Search for the cell housing the specified text and yield its (x, y) center coordinate. 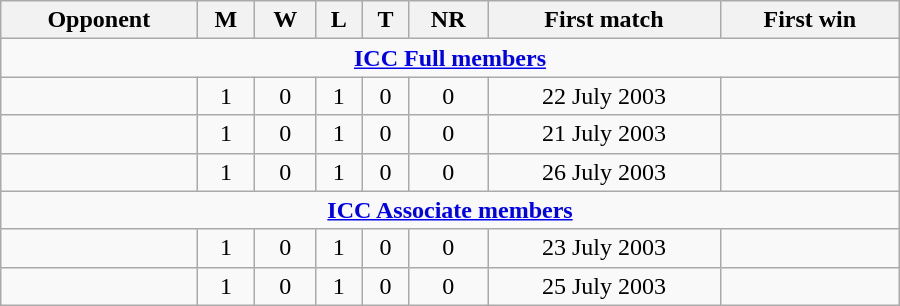
21 July 2003 (604, 134)
NR (448, 20)
26 July 2003 (604, 172)
ICC Full members (450, 58)
M (226, 20)
23 July 2003 (604, 248)
22 July 2003 (604, 96)
First match (604, 20)
W (285, 20)
L (338, 20)
25 July 2003 (604, 286)
Opponent (99, 20)
ICC Associate members (450, 210)
T (386, 20)
First win (810, 20)
